For the text-containing cell, return its midpoint in [X, Y] coordinate format. 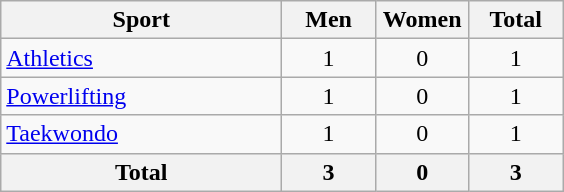
Sport [142, 20]
Athletics [142, 58]
Women [422, 20]
Men [329, 20]
Taekwondo [142, 134]
Powerlifting [142, 96]
